Output the [X, Y] coordinate of the center of the cell containing the given text.  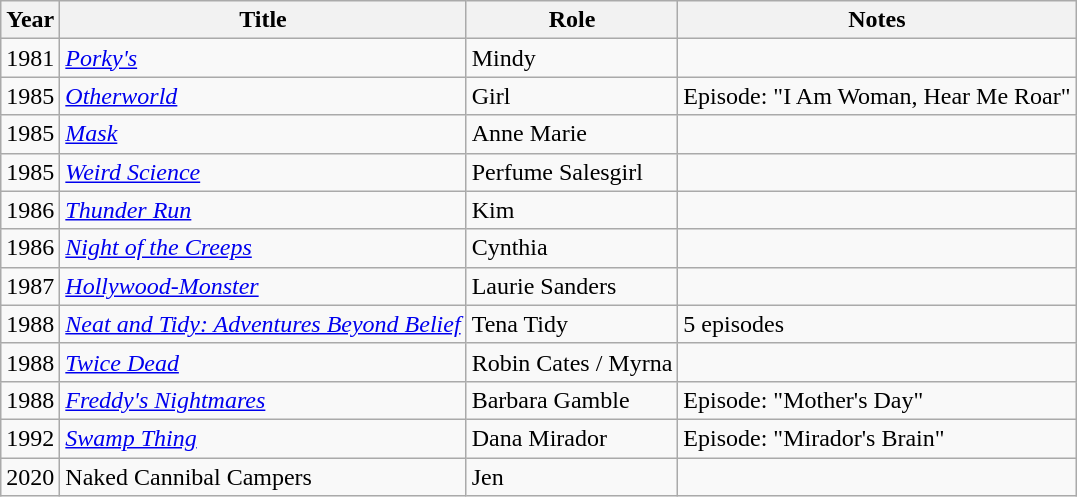
Swamp Thing [263, 438]
Episode: "Mother's Day" [877, 400]
Year [30, 20]
Neat and Tidy: Adventures Beyond Belief [263, 324]
Naked Cannibal Campers [263, 477]
Dana Mirador [572, 438]
Episode: "I Am Woman, Hear Me Roar" [877, 96]
Title [263, 20]
Night of the Creeps [263, 248]
Thunder Run [263, 210]
2020 [30, 477]
Perfume Salesgirl [572, 172]
Mindy [572, 58]
Cynthia [572, 248]
Otherworld [263, 96]
1981 [30, 58]
Laurie Sanders [572, 286]
Porky's [263, 58]
Girl [572, 96]
Notes [877, 20]
Robin Cates / Myrna [572, 362]
5 episodes [877, 324]
1992 [30, 438]
Episode: "Mirador's Brain" [877, 438]
Mask [263, 134]
Tena Tidy [572, 324]
Kim [572, 210]
Weird Science [263, 172]
Jen [572, 477]
Barbara Gamble [572, 400]
1987 [30, 286]
Role [572, 20]
Freddy's Nightmares [263, 400]
Anne Marie [572, 134]
Twice Dead [263, 362]
Hollywood-Monster [263, 286]
